Pinpoint the cell where the given text exists, returning its [x, y] midpoint coordinate. 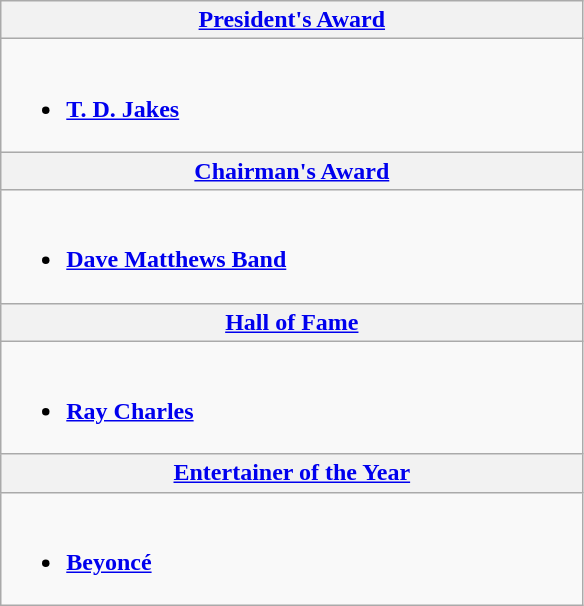
Hall of Fame [292, 322]
Entertainer of the Year [292, 473]
Ray Charles [292, 398]
Dave Matthews Band [292, 246]
T. D. Jakes [292, 96]
Chairman's Award [292, 171]
President's Award [292, 20]
Beyoncé [292, 548]
